Extract the [X, Y] coordinate from the center of the cell holding the provided text.  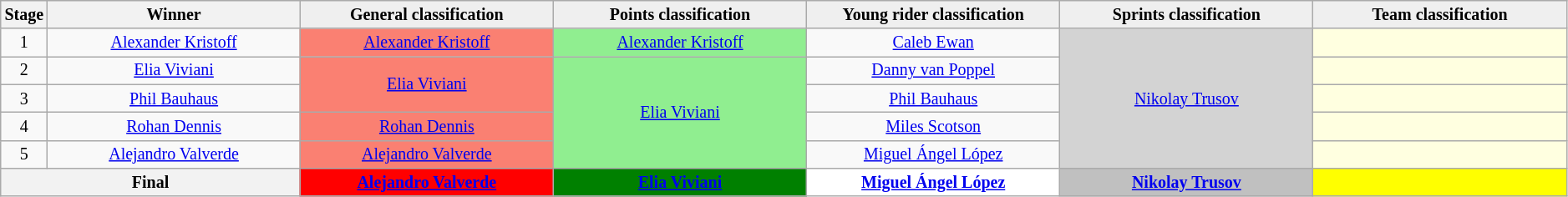
4 [24, 127]
1 [24, 43]
General classification [426, 15]
Miles Scotson [934, 127]
Team classification [1440, 15]
Young rider classification [934, 15]
Danny van Poppel [934, 70]
Sprints classification [1186, 15]
Winner [174, 15]
Stage [24, 15]
3 [24, 98]
Caleb Ewan [934, 43]
Final [150, 182]
Points classification [680, 15]
2 [24, 70]
5 [24, 154]
